Return (X, Y) of the center of cell containing provided text 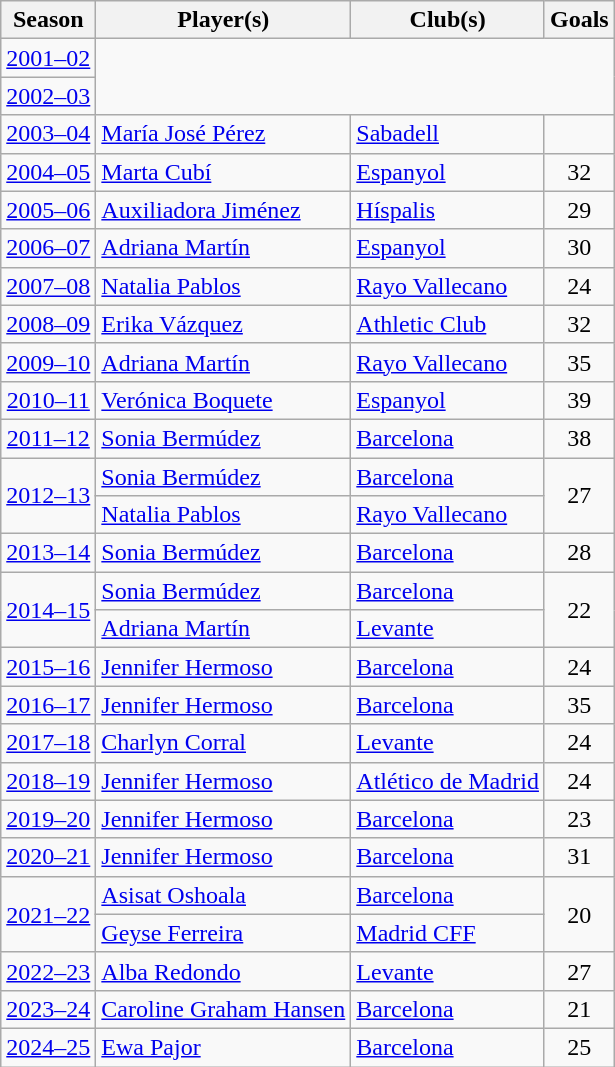
2021–22 (48, 914)
2014–15 (48, 610)
20 (579, 914)
2015–16 (48, 667)
30 (579, 248)
Verónica Boquete (224, 400)
Marta Cubí (224, 172)
Atlético de Madrid (448, 781)
Charlyn Corral (224, 743)
2020–21 (48, 857)
Ewa Pajor (224, 1047)
2004–05 (48, 172)
2005–06 (48, 210)
2023–24 (48, 1009)
2001–02 (48, 58)
Athletic Club (448, 324)
Híspalis (448, 210)
29 (579, 210)
2018–19 (48, 781)
2003–04 (48, 134)
Club(s) (448, 20)
21 (579, 1009)
2007–08 (48, 286)
Player(s) (224, 20)
2016–17 (48, 705)
2010–11 (48, 400)
Asisat Oshoala (224, 895)
Season (48, 20)
22 (579, 610)
Auxiliadora Jiménez (224, 210)
2011–12 (48, 438)
Erika Vázquez (224, 324)
2013–14 (48, 553)
39 (579, 400)
Madrid CFF (448, 933)
2006–07 (48, 248)
28 (579, 553)
2019–20 (48, 819)
2022–23 (48, 971)
Geyse Ferreira (224, 933)
Sabadell (448, 134)
31 (579, 857)
Caroline Graham Hansen (224, 1009)
2017–18 (48, 743)
2002–03 (48, 96)
Alba Redondo (224, 971)
2009–10 (48, 362)
38 (579, 438)
María José Pérez (224, 134)
2024–25 (48, 1047)
23 (579, 819)
Goals (579, 20)
2012–13 (48, 496)
25 (579, 1047)
2008–09 (48, 324)
